Locate the cell with the specified text and output its (x, y) center coordinate. 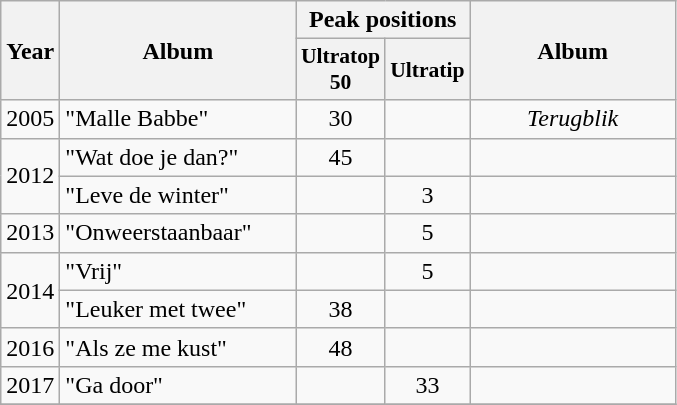
"Leve de winter" (178, 195)
33 (427, 385)
Peak positions (383, 20)
"Malle Babbe" (178, 119)
2012 (30, 176)
"Vrij" (178, 271)
"Als ze me kust" (178, 347)
2005 (30, 119)
"Wat doe je dan?" (178, 157)
2017 (30, 385)
2013 (30, 233)
"Ga door" (178, 385)
2016 (30, 347)
Terugblik (573, 119)
3 (427, 195)
38 (340, 309)
"Onweerstaanbaar" (178, 233)
Ultratop 50 (340, 70)
"Leuker met twee" (178, 309)
45 (340, 157)
Ultratip (427, 70)
30 (340, 119)
2014 (30, 290)
48 (340, 347)
Year (30, 50)
